Search for the cell housing the specified text and yield its [x, y] center coordinate. 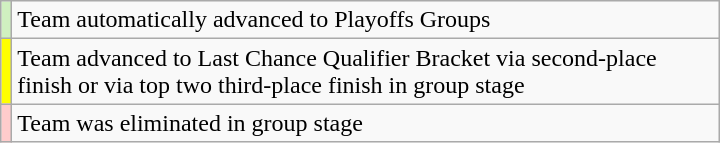
Team automatically advanced to Playoffs Groups [366, 20]
Team was eliminated in group stage [366, 123]
Team advanced to Last Chance Qualifier Bracket via second-place finish or via top two third-place finish in group stage [366, 72]
